Determine the (x, y) coordinate at the center of the cell enclosing the given text.  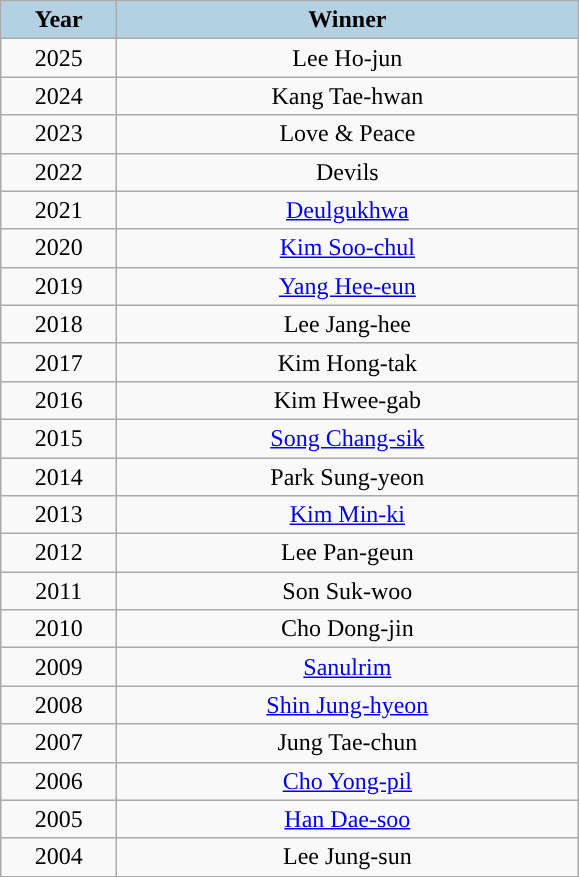
Lee Pan-geun (348, 553)
Kim Hong-tak (348, 362)
Han Dae-soo (348, 819)
2006 (59, 781)
Jung Tae-chun (348, 743)
Son Suk-woo (348, 591)
Winner (348, 20)
Kim Soo-chul (348, 248)
2014 (59, 477)
2009 (59, 667)
2012 (59, 553)
Lee Ho-jun (348, 58)
2021 (59, 210)
Kim Min-ki (348, 515)
2011 (59, 591)
Lee Jang-hee (348, 324)
2005 (59, 819)
Kang Tae-hwan (348, 96)
Deulgukhwa (348, 210)
2015 (59, 438)
Sanulrim (348, 667)
2018 (59, 324)
Park Sung-yeon (348, 477)
2008 (59, 705)
2023 (59, 134)
2019 (59, 286)
Lee Jung-sun (348, 857)
Yang Hee-eun (348, 286)
2017 (59, 362)
2024 (59, 96)
2016 (59, 400)
Year (59, 20)
2013 (59, 515)
Love & Peace (348, 134)
2007 (59, 743)
Cho Yong-pil (348, 781)
Cho Dong-jin (348, 629)
Devils (348, 172)
2025 (59, 58)
Shin Jung-hyeon (348, 705)
2010 (59, 629)
Song Chang-sik (348, 438)
Kim Hwee-gab (348, 400)
2004 (59, 857)
2020 (59, 248)
2022 (59, 172)
